Locate the cell with the specified text and output its [x, y] center coordinate. 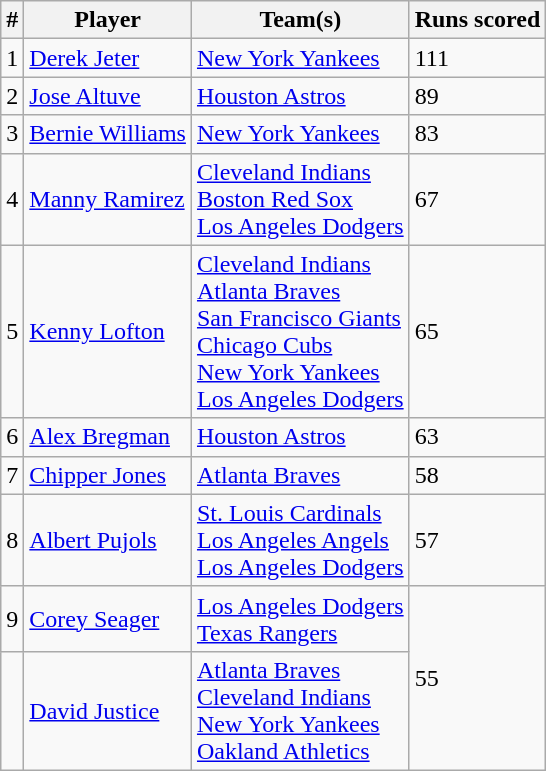
Los Angeles DodgersTexas Rangers [300, 618]
Bernie Williams [108, 134]
58 [478, 475]
Cleveland IndiansAtlanta BravesSan Francisco GiantsChicago CubsNew York YankeesLos Angeles Dodgers [300, 332]
8 [12, 540]
Runs scored [478, 20]
4 [12, 199]
Alex Bregman [108, 437]
55 [478, 678]
57 [478, 540]
Jose Altuve [108, 96]
89 [478, 96]
3 [12, 134]
67 [478, 199]
David Justice [108, 710]
9 [12, 618]
65 [478, 332]
Derek Jeter [108, 58]
# [12, 20]
Atlanta BravesCleveland IndiansNew York YankeesOakland Athletics [300, 710]
63 [478, 437]
Manny Ramirez [108, 199]
Albert Pujols [108, 540]
111 [478, 58]
St. Louis CardinalsLos Angeles AngelsLos Angeles Dodgers [300, 540]
6 [12, 437]
2 [12, 96]
7 [12, 475]
5 [12, 332]
Cleveland IndiansBoston Red SoxLos Angeles Dodgers [300, 199]
83 [478, 134]
Atlanta Braves [300, 475]
1 [12, 58]
Player [108, 20]
Chipper Jones [108, 475]
Team(s) [300, 20]
Kenny Lofton [108, 332]
Corey Seager [108, 618]
